Pinpoint the cell where the given text exists, returning its [x, y] midpoint coordinate. 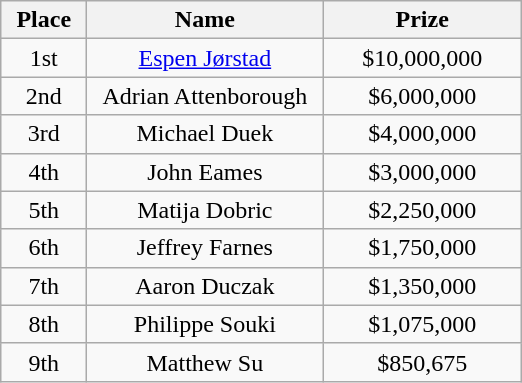
Aaron Duczak [205, 286]
6th [44, 248]
$4,000,000 [422, 134]
Adrian Attenborough [205, 96]
Jeffrey Farnes [205, 248]
$3,000,000 [422, 172]
$1,750,000 [422, 248]
Espen Jørstad [205, 58]
John Eames [205, 172]
Matija Dobric [205, 210]
$850,675 [422, 362]
Philippe Souki [205, 324]
9th [44, 362]
$10,000,000 [422, 58]
Michael Duek [205, 134]
2nd [44, 96]
3rd [44, 134]
$1,075,000 [422, 324]
$2,250,000 [422, 210]
Place [44, 20]
$6,000,000 [422, 96]
8th [44, 324]
5th [44, 210]
4th [44, 172]
Name [205, 20]
Matthew Su [205, 362]
7th [44, 286]
Prize [422, 20]
$1,350,000 [422, 286]
1st [44, 58]
